Return (X, Y) of the center of cell containing provided text 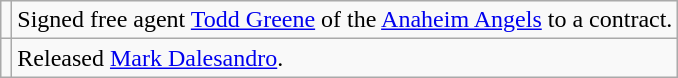
Signed free agent Todd Greene of the Anaheim Angels to a contract. (345, 20)
Released Mark Dalesandro. (345, 58)
